For the text-containing cell, return its midpoint in (X, Y) coordinate format. 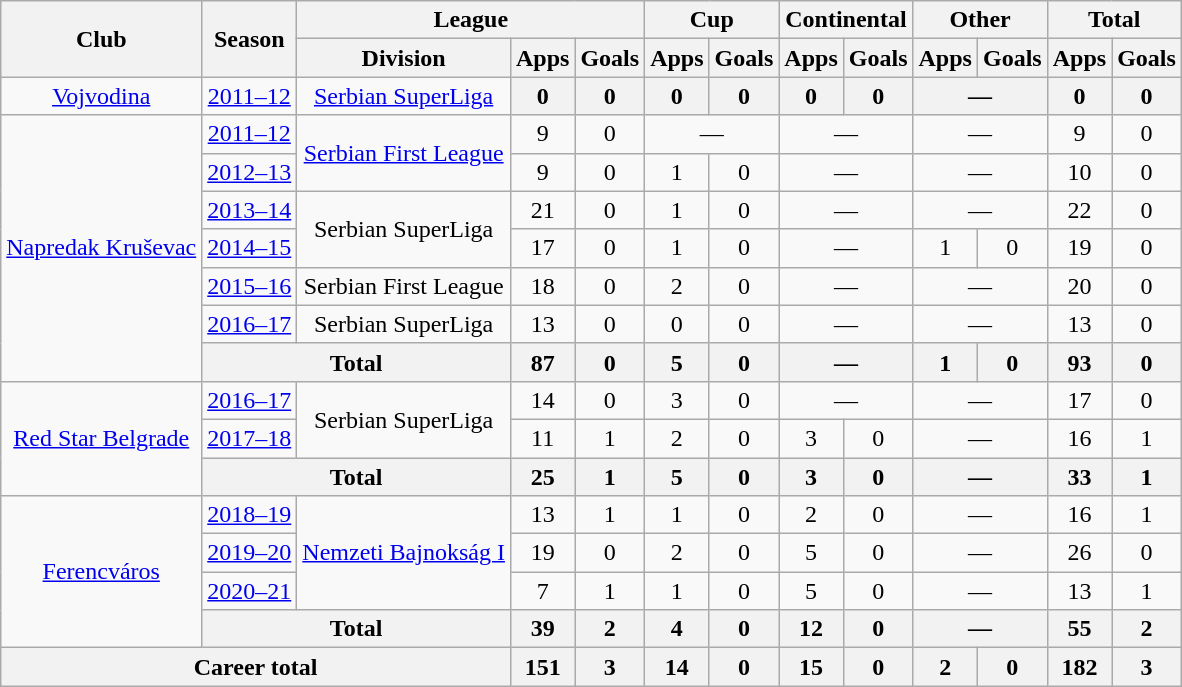
151 (542, 667)
15 (811, 667)
Other (980, 20)
182 (1079, 667)
55 (1079, 629)
Cup (712, 20)
Division (404, 58)
2015–16 (250, 286)
93 (1079, 362)
2013–14 (250, 210)
Nemzeti Bajnokság I (404, 553)
22 (1079, 210)
11 (542, 438)
Club (102, 39)
25 (542, 477)
12 (811, 629)
2012–13 (250, 172)
87 (542, 362)
20 (1079, 286)
Ferencváros (102, 572)
Red Star Belgrade (102, 438)
21 (542, 210)
7 (542, 591)
2019–20 (250, 553)
Continental (846, 20)
33 (1079, 477)
2018–19 (250, 515)
10 (1079, 172)
26 (1079, 553)
League (471, 20)
4 (677, 629)
Vojvodina (102, 96)
Season (250, 39)
Napredak Kruševac (102, 248)
2017–18 (250, 438)
Career total (256, 667)
2014–15 (250, 248)
18 (542, 286)
2020–21 (250, 591)
39 (542, 629)
